Return the [x, y] coordinate for the center point of the cell that contains the specified text.  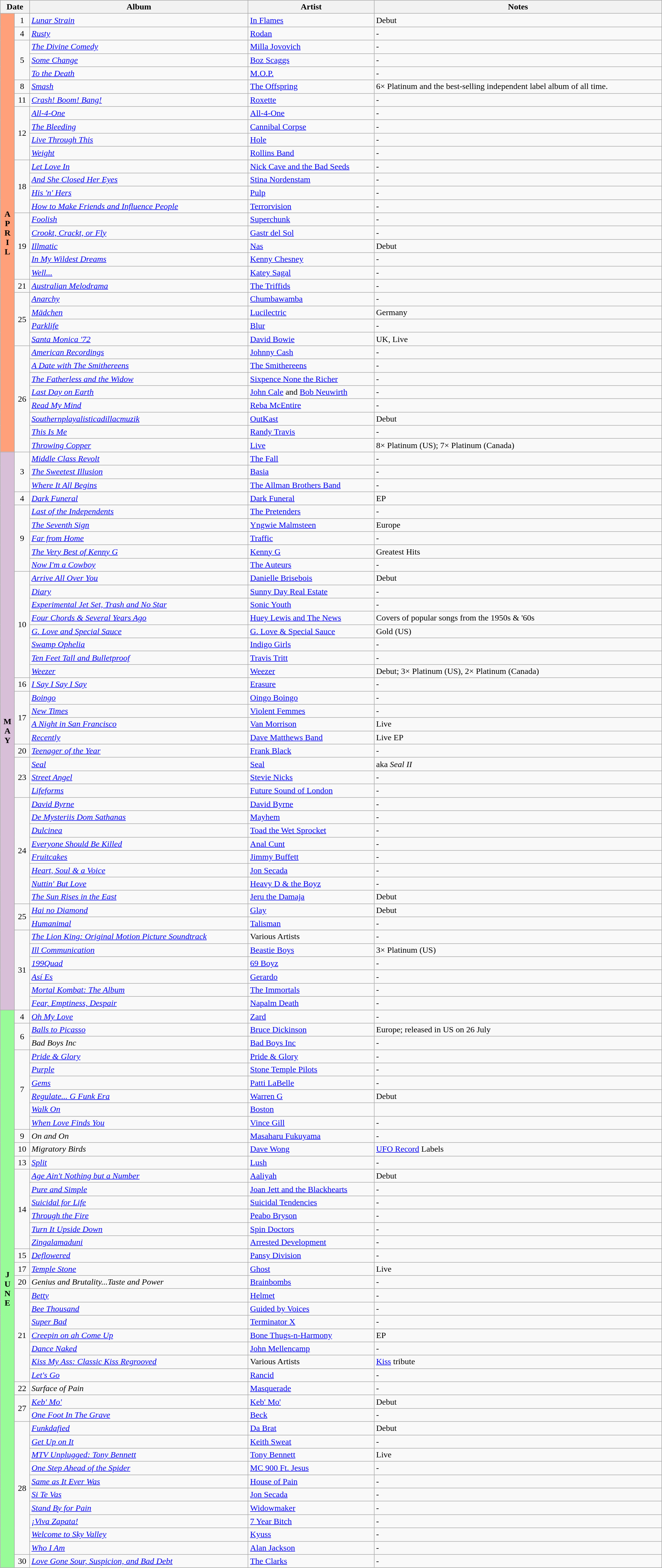
23 [22, 777]
Super Bad [139, 1322]
Sunny Day Real Estate [311, 592]
Beastie Boys [311, 950]
18 [22, 186]
Nuttin' But Love [139, 884]
Everyone Should Be Killed [139, 844]
Frank Black [311, 751]
The Smithereens [311, 365]
Gerardo [311, 976]
Experimental Jet Set, Trash and No Star [139, 605]
Dulcinea [139, 831]
Sixpence None the Richer [311, 379]
Bee Thousand [139, 1309]
15 [22, 1256]
Well... [139, 273]
Greatest Hits [518, 551]
M.O.P. [311, 73]
22 [22, 1388]
Masaharu Fukuyama [311, 1136]
27 [22, 1408]
Yngwie Malmsteen [311, 525]
Who I Am [139, 1548]
Purple [139, 1070]
Ten Feet Tall and Bulletproof [139, 658]
Stand By for Pain [139, 1508]
And She Closed Her Eyes [139, 180]
Surface of Pain [139, 1388]
Crash! Boom! Bang! [139, 100]
Kiss tribute [518, 1362]
Talisman [311, 923]
Covers of popular songs from the 1950s & '60s [518, 618]
7 [22, 1090]
UFO Record Labels [518, 1149]
Traffic [311, 538]
Recently [139, 737]
31 [22, 970]
Mortal Kombat: The Album [139, 990]
13 [22, 1162]
19 [22, 246]
14 [22, 1209]
aka Seal II [518, 764]
Weight [139, 153]
Rusty [139, 34]
Dave Wong [311, 1149]
Pure and Simple [139, 1189]
Spin Doctors [311, 1229]
Europe; released in US on 26 July [518, 1030]
Basia [311, 472]
Jeru the Damaja [311, 897]
Peabo Bryson [311, 1216]
New Times [139, 711]
The Divine Comedy [139, 47]
Brainbombs [311, 1282]
Erasure [311, 684]
Zingalamaduni [139, 1242]
Suicidal Tendencies [311, 1202]
Arrive All Over You [139, 578]
Notes [518, 7]
Keith Sweat [311, 1442]
Illmatic [139, 246]
Jimmy Buffett [311, 857]
Nas [311, 246]
Debut; 3× Platinum (US), 2× Platinum (Canada) [518, 671]
The Sun Rises in the East [139, 897]
The Clarks [311, 1561]
Danielle Brisebois [311, 578]
Temple Stone [139, 1269]
Future Sound of London [311, 790]
Suicidal for Life [139, 1202]
Travis Tritt [311, 658]
Lush [311, 1162]
11 [22, 100]
Fruitcakes [139, 857]
Rancid [311, 1375]
Parklife [139, 326]
Patti LaBelle [311, 1083]
Southernplayalisticadillacmuzik [139, 419]
Artist [311, 7]
Far from Home [139, 538]
In My Wildest Dreams [139, 259]
Anarchy [139, 299]
Reba McEntire [311, 406]
69 Boyz [311, 963]
26 [22, 399]
The Auteurs [311, 565]
Love Gone Sour, Suspicion, and Bad Debt [139, 1561]
Da Brat [311, 1428]
Creepin on ah Come Up [139, 1335]
The Pretenders [311, 512]
Some Change [139, 60]
8 [22, 87]
Genius and Brutality...Taste and Power [139, 1282]
Betty [139, 1295]
Split [139, 1162]
Walk On [139, 1109]
7 Year Bitch [311, 1521]
Roxette [311, 100]
Live EP [518, 737]
Milla Jovovich [311, 47]
Deflowered [139, 1256]
Same as It Ever Was [139, 1481]
I Say I Say I Say [139, 684]
Toad the Wet Sprocket [311, 831]
Smash [139, 87]
Blur [311, 326]
In Flames [311, 20]
Zard [311, 1017]
Katey Sagal [311, 273]
Pulp [311, 193]
Live Through This [139, 140]
Santa Monica '72 [139, 339]
Swamp Ophelia [139, 645]
To the Death [139, 73]
Date [15, 7]
Fear, Emptiness, Despair [139, 1003]
Joan Jett and the Blackhearts [311, 1189]
Kyuss [311, 1534]
Así Es [139, 976]
G. Love & Special Sauce [311, 631]
Stevie Nicks [311, 777]
Four Chords & Several Years Ago [139, 618]
A Date with The Smithereens [139, 365]
12 [22, 133]
Aaliyah [311, 1176]
24 [22, 850]
Anal Cunt [311, 844]
Glay [311, 910]
UK, Live [518, 339]
MAY [8, 731]
Crookt, Crackt, or Fly [139, 233]
Through the Fire [139, 1216]
Turn It Upside Down [139, 1229]
Last of the Independents [139, 512]
The Allman Brothers Band [311, 485]
Gems [139, 1083]
Funkdafied [139, 1428]
Gold (US) [518, 631]
Europe [518, 525]
This Is Me [139, 432]
The Very Best of Kenny G [139, 551]
28 [22, 1488]
Si Te Vas [139, 1495]
Mädchen [139, 312]
Foolish [139, 220]
Lucilectric [311, 312]
Lunar Strain [139, 20]
Humanimal [139, 923]
Ill Communication [139, 950]
MC 900 Ft. Jesus [311, 1468]
When Love Finds You [139, 1123]
16 [22, 684]
Get Up on It [139, 1442]
1 [22, 20]
How to Make Friends and Influence People [139, 206]
Heavy D & the Boyz [311, 884]
Street Angel [139, 777]
Boston [311, 1109]
Napalm Death [311, 1003]
JUNE [8, 1289]
De Mysteriis Dom Sathanas [139, 817]
Helmet [311, 1295]
Kenny G [311, 551]
Stina Nordenstam [311, 180]
3 [22, 472]
Huey Lewis and The News [311, 618]
OutKast [311, 419]
Terminator X [311, 1322]
Violent Femmes [311, 711]
Lifeforms [139, 790]
Warren G [311, 1096]
Guided by Voices [311, 1309]
Stone Temple Pilots [311, 1070]
Terrorvision [311, 206]
Migratory Birds [139, 1149]
Randy Travis [311, 432]
Regulate... G Funk Era [139, 1096]
Throwing Copper [139, 445]
Beck [311, 1415]
The Immortals [311, 990]
Read My Mind [139, 406]
Ghost [311, 1269]
House of Pain [311, 1481]
Boz Scaggs [311, 60]
Indigo Girls [311, 645]
G. Love and Special Sauce [139, 631]
A Night in San Francisco [139, 724]
Let's Go [139, 1375]
Now I'm a Cowboy [139, 565]
Let Love In [139, 166]
Age Ain't Nothing but a Number [139, 1176]
The Fatherless and the Widow [139, 379]
30 [22, 1561]
Kiss My Ass: Classic Kiss Regrooved [139, 1362]
On and On [139, 1136]
6 [22, 1036]
APRIL [8, 233]
Vince Gill [311, 1123]
¡Viva Zapata! [139, 1521]
Cannibal Corpse [311, 126]
Nick Cave and the Bad Seeds [311, 166]
John Mellencamp [311, 1348]
Dave Matthews Band [311, 737]
Rollins Band [311, 153]
One Foot In The Grave [139, 1415]
Teenager of the Year [139, 751]
Arrested Development [311, 1242]
Van Morrison [311, 724]
Alan Jackson [311, 1548]
Balls to Picasso [139, 1030]
Kenny Chesney [311, 259]
Sonic Youth [311, 605]
American Recordings [139, 352]
5 [22, 60]
Widowmaker [311, 1508]
The Sweetest Illusion [139, 472]
The Offspring [311, 87]
199Quad [139, 963]
Superchunk [311, 220]
8× Platinum (US); 7× Platinum (Canada) [518, 445]
Tony Bennett [311, 1455]
David Bowie [311, 339]
Germany [518, 312]
Welcome to Sky Valley [139, 1534]
Bone Thugs-n-Harmony [311, 1335]
Last Day on Earth [139, 392]
Mayhem [311, 817]
One Step Ahead of the Spider [139, 1468]
Where It All Begins [139, 485]
Oingo Boingo [311, 698]
Australian Melodrama [139, 286]
Pansy Division [311, 1256]
Masquerade [311, 1388]
Boingo [139, 698]
Hai no Diamond [139, 910]
The Bleeding [139, 126]
Middle Class Revolt [139, 459]
Chumbawamba [311, 299]
Diary [139, 592]
Rodan [311, 34]
John Cale and Bob Neuwirth [311, 392]
The Fall [311, 459]
MTV Unplugged: Tony Bennett [139, 1455]
Hole [311, 140]
6× Platinum and the best-selling independent label album of all time. [518, 87]
The Triffids [311, 286]
Gastr del Sol [311, 233]
Oh My Love [139, 1017]
Heart, Soul & a Voice [139, 870]
3× Platinum (US) [518, 950]
Dance Naked [139, 1348]
His 'n' Hers [139, 193]
Album [139, 7]
Bruce Dickinson [311, 1030]
The Seventh Sign [139, 525]
The Lion King: Original Motion Picture Soundtrack [139, 937]
Johnny Cash [311, 352]
